For the text-containing cell, return its midpoint in [x, y] coordinate format. 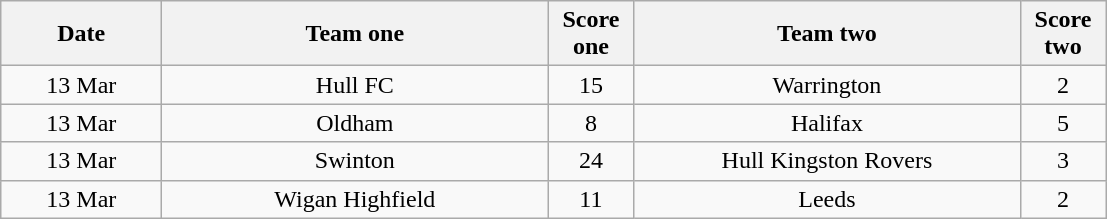
Score two [1063, 34]
Date [82, 34]
Hull FC [355, 85]
15 [591, 85]
8 [591, 123]
Wigan Highfield [355, 199]
Team two [827, 34]
3 [1063, 161]
Score one [591, 34]
5 [1063, 123]
Warrington [827, 85]
Leeds [827, 199]
Oldham [355, 123]
Swinton [355, 161]
11 [591, 199]
Team one [355, 34]
24 [591, 161]
Hull Kingston Rovers [827, 161]
Halifax [827, 123]
